Capture the cell that displays the provided text and extract its (X, Y) central coordinate. 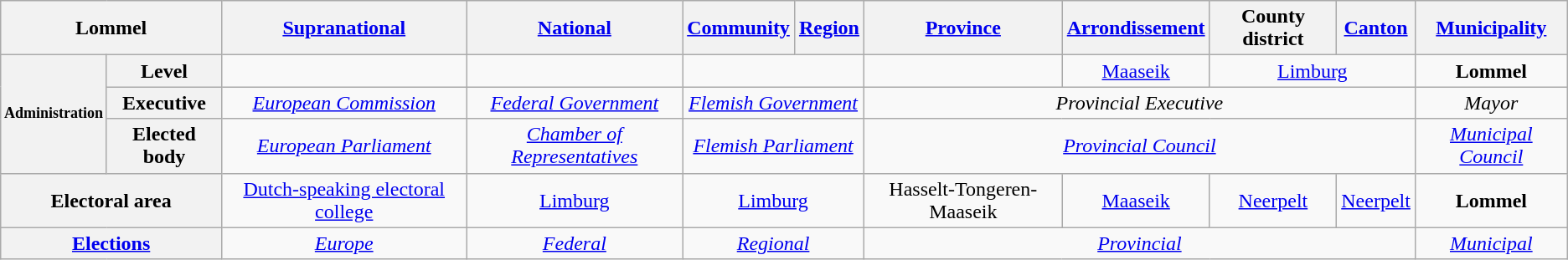
Federal (575, 243)
National (575, 28)
Region (829, 28)
Executive (164, 103)
Community (739, 28)
European Commission (344, 103)
Level (164, 71)
Canton (1376, 28)
European Parliament (344, 145)
Province (963, 28)
County district (1273, 28)
Administration (54, 114)
Provincial (1139, 243)
Elections (111, 243)
Mayor (1491, 103)
Municipal (1491, 243)
Electoral area (111, 201)
Dutch-speaking electoral college (344, 201)
Municipality (1491, 28)
Municipal Council (1491, 145)
Europe (344, 243)
Elected body (164, 145)
Chamber of Representatives (575, 145)
Supranational (344, 28)
Provincial Executive (1139, 103)
Regional (774, 243)
Flemish Government (774, 103)
Federal Government (575, 103)
Flemish Parliament (774, 145)
Arrondissement (1136, 28)
Hasselt-Tongeren-Maaseik (963, 201)
Provincial Council (1139, 145)
